Provide the [x, y] coordinate of the cell's center where the given text is located.  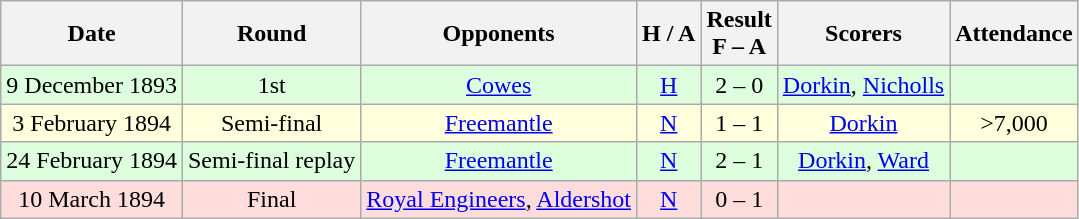
Dorkin [863, 123]
Royal Engineers, Aldershot [499, 199]
>7,000 [1014, 123]
Dorkin, Ward [863, 161]
Round [271, 34]
10 March 1894 [92, 199]
H [669, 85]
0 – 1 [739, 199]
Opponents [499, 34]
9 December 1893 [92, 85]
1st [271, 85]
Final [271, 199]
Cowes [499, 85]
Attendance [1014, 34]
Dorkin, Nicholls [863, 85]
Semi-final replay [271, 161]
24 February 1894 [92, 161]
3 February 1894 [92, 123]
2 – 1 [739, 161]
Scorers [863, 34]
Date [92, 34]
ResultF – A [739, 34]
2 – 0 [739, 85]
Semi-final [271, 123]
1 – 1 [739, 123]
H / A [669, 34]
